Identify which cell holds the provided text, then report its [x, y] central coordinate. 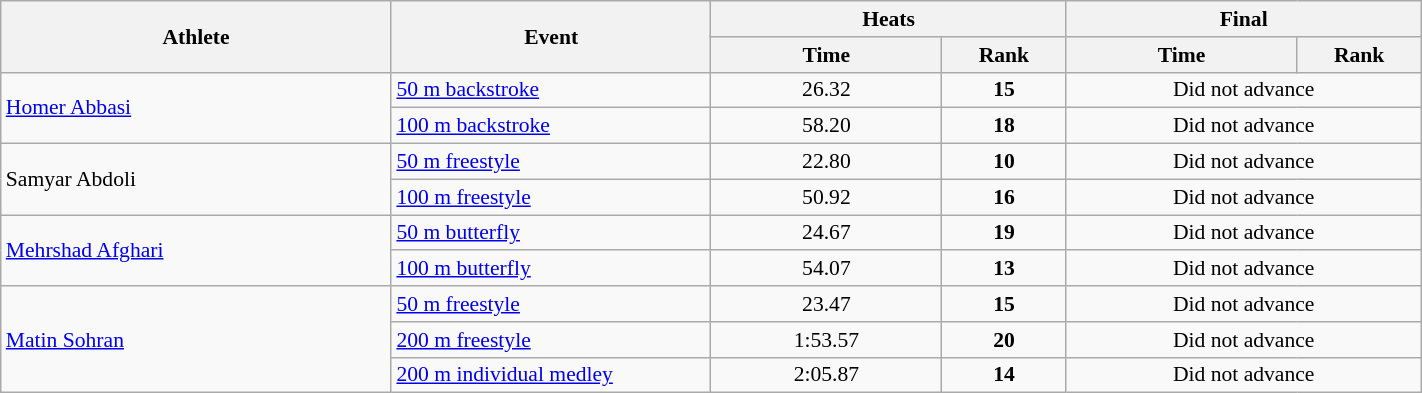
22.80 [826, 162]
16 [1004, 197]
50 m backstroke [551, 90]
2:05.87 [826, 375]
10 [1004, 162]
26.32 [826, 90]
1:53.57 [826, 340]
Event [551, 36]
Matin Sohran [196, 340]
58.20 [826, 126]
Mehrshad Afghari [196, 250]
200 m freestyle [551, 340]
50 m butterfly [551, 233]
100 m freestyle [551, 197]
50.92 [826, 197]
23.47 [826, 304]
Final [1244, 19]
20 [1004, 340]
18 [1004, 126]
14 [1004, 375]
Heats [888, 19]
Athlete [196, 36]
54.07 [826, 269]
19 [1004, 233]
13 [1004, 269]
24.67 [826, 233]
100 m backstroke [551, 126]
Homer Abbasi [196, 108]
200 m individual medley [551, 375]
Samyar Abdoli [196, 180]
100 m butterfly [551, 269]
